Scan for the cell matching the given text and deliver its (X, Y) coordinate at center. 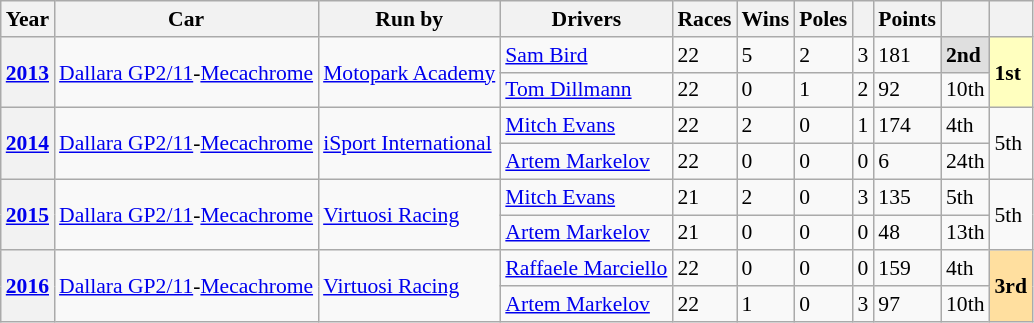
159 (907, 269)
Motopark Academy (409, 72)
Races (704, 19)
97 (907, 304)
Sam Bird (586, 55)
3rd (1012, 286)
Car (186, 19)
48 (907, 233)
2013 (28, 72)
Tom Dillmann (586, 90)
Raffaele Marciello (586, 269)
Year (28, 19)
Points (907, 19)
Run by (409, 19)
Poles (823, 19)
181 (907, 55)
2015 (28, 214)
24th (966, 162)
Drivers (586, 19)
1st (1012, 72)
13th (966, 233)
2nd (966, 55)
Wins (766, 19)
135 (907, 197)
6 (907, 162)
2016 (28, 286)
92 (907, 90)
174 (907, 126)
2014 (28, 144)
iSport International (409, 144)
5 (766, 55)
